Identify which cell holds the provided text, then report its [X, Y] central coordinate. 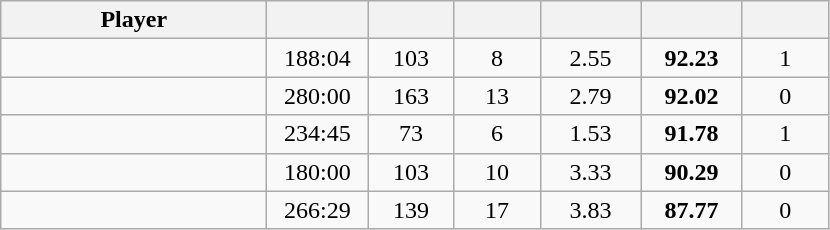
3.33 [590, 172]
92.23 [692, 58]
8 [497, 58]
87.77 [692, 210]
188:04 [318, 58]
280:00 [318, 96]
2.55 [590, 58]
17 [497, 210]
266:29 [318, 210]
6 [497, 134]
3.83 [590, 210]
91.78 [692, 134]
180:00 [318, 172]
139 [411, 210]
Player [134, 20]
73 [411, 134]
13 [497, 96]
1.53 [590, 134]
2.79 [590, 96]
163 [411, 96]
92.02 [692, 96]
234:45 [318, 134]
10 [497, 172]
90.29 [692, 172]
